Locate the cell with the specified text and output its [X, Y] center coordinate. 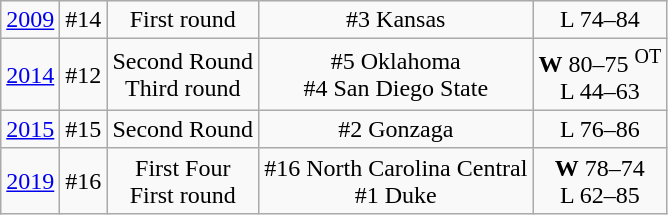
Second RoundThird round [183, 75]
#16 North Carolina Central#1 Duke [396, 180]
#2 Gonzaga [396, 129]
#12 [84, 75]
Second Round [183, 129]
2015 [30, 129]
L 76–86 [600, 129]
First FourFirst round [183, 180]
2014 [30, 75]
#5 Oklahoma#4 San Diego State [396, 75]
#16 [84, 180]
#3 Kansas [396, 20]
First round [183, 20]
W 78–74L 62–85 [600, 180]
W 80–75 OTL 44–63 [600, 75]
#15 [84, 129]
2019 [30, 180]
2009 [30, 20]
#14 [84, 20]
L 74–84 [600, 20]
